Determine the (X, Y) coordinate at the center of the cell enclosing the given text.  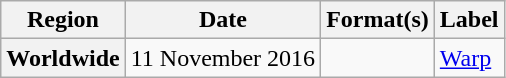
11 November 2016 (222, 58)
Date (222, 20)
Region (63, 20)
Worldwide (63, 58)
Format(s) (378, 20)
Warp (469, 58)
Label (469, 20)
